Provide the (X, Y) coordinate of the cell's center where the given text is located.  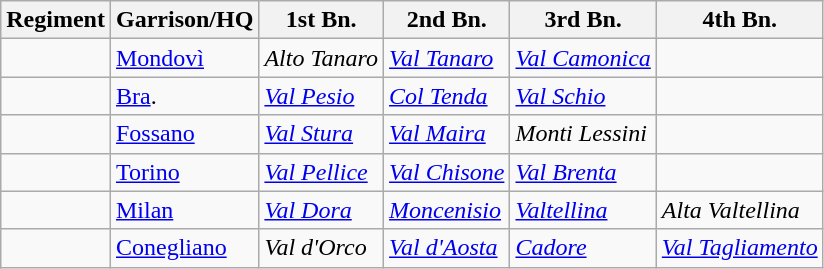
Val Stura (322, 134)
Cadore (583, 248)
Milan (184, 210)
Regiment (56, 20)
Valtellina (583, 210)
Garrison/HQ (184, 20)
Torino (184, 172)
Moncenisio (447, 210)
Col Tenda (447, 96)
3rd Bn. (583, 20)
Val Pesio (322, 96)
Monti Lessini (583, 134)
Val Camonica (583, 58)
Val Schio (583, 96)
Val Maira (447, 134)
Val Brenta (583, 172)
Mondovì (184, 58)
Fossano (184, 134)
Val d'Orco (322, 248)
2nd Bn. (447, 20)
Val d'Aosta (447, 248)
Val Pellice (322, 172)
Alto Tanaro (322, 58)
Val Tanaro (447, 58)
Alta Valtellina (740, 210)
Bra. (184, 96)
Val Dora (322, 210)
Conegliano (184, 248)
1st Bn. (322, 20)
Val Tagliamento (740, 248)
4th Bn. (740, 20)
Val Chisone (447, 172)
